Pinpoint the cell where the given text exists, returning its (x, y) midpoint coordinate. 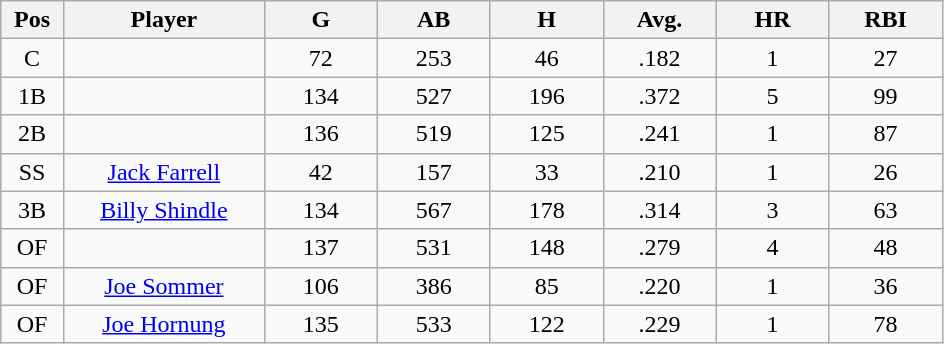
.372 (660, 96)
527 (434, 96)
253 (434, 58)
5 (772, 96)
178 (546, 210)
26 (886, 172)
3 (772, 210)
567 (434, 210)
HR (772, 20)
.220 (660, 286)
106 (320, 286)
72 (320, 58)
G (320, 20)
Pos (32, 20)
.314 (660, 210)
196 (546, 96)
.182 (660, 58)
C (32, 58)
3B (32, 210)
.210 (660, 172)
.241 (660, 134)
519 (434, 134)
Billy Shindle (164, 210)
78 (886, 324)
125 (546, 134)
Joe Hornung (164, 324)
H (546, 20)
RBI (886, 20)
Joe Sommer (164, 286)
27 (886, 58)
148 (546, 248)
136 (320, 134)
137 (320, 248)
46 (546, 58)
33 (546, 172)
63 (886, 210)
Player (164, 20)
533 (434, 324)
1B (32, 96)
531 (434, 248)
.279 (660, 248)
42 (320, 172)
SS (32, 172)
157 (434, 172)
85 (546, 286)
.229 (660, 324)
122 (546, 324)
386 (434, 286)
135 (320, 324)
87 (886, 134)
48 (886, 248)
Avg. (660, 20)
AB (434, 20)
Jack Farrell (164, 172)
36 (886, 286)
2B (32, 134)
99 (886, 96)
4 (772, 248)
